Detect which cell encompasses the target text, then output its (x, y) center coordinate. 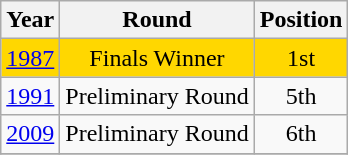
6th (301, 134)
Year (30, 20)
Position (301, 20)
1987 (30, 58)
Finals Winner (157, 58)
2009 (30, 134)
5th (301, 96)
Round (157, 20)
1st (301, 58)
1991 (30, 96)
